Return the (x, y) coordinate for the center point of the cell that contains the specified text.  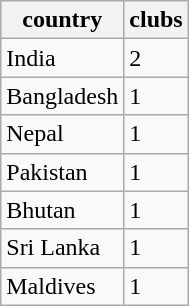
Sri Lanka (62, 248)
Maldives (62, 286)
Pakistan (62, 172)
India (62, 58)
clubs (156, 20)
Nepal (62, 134)
Bhutan (62, 210)
2 (156, 58)
country (62, 20)
Bangladesh (62, 96)
